Extract the (x, y) coordinate from the center of the cell holding the provided text.  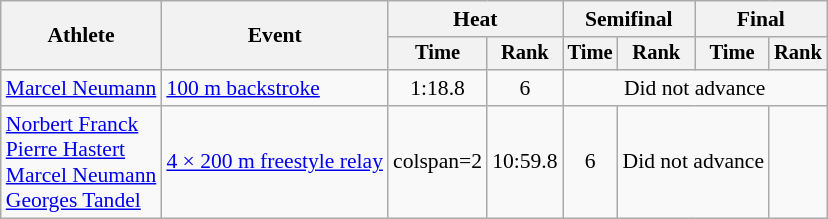
Semifinal (629, 19)
Norbert FranckPierre HastertMarcel NeumannGeorges Tandel (82, 162)
Final (761, 19)
1:18.8 (438, 88)
4 × 200 m freestyle relay (274, 162)
colspan=2 (438, 162)
Marcel Neumann (82, 88)
Heat (476, 19)
Athlete (82, 36)
Event (274, 36)
10:59.8 (524, 162)
100 m backstroke (274, 88)
